Determine the (x, y) coordinate at the center of the cell enclosing the given text.  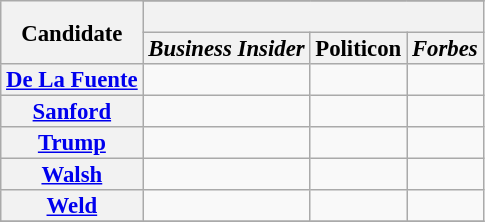
Trump (72, 143)
Business Insider (226, 49)
Politicon (358, 49)
Sanford (72, 112)
Walsh (72, 175)
De La Fuente (72, 80)
Weld (72, 206)
Candidate (72, 32)
Forbes (445, 49)
